From the cell containing the given text, extract its center point as (x, y) coordinate. 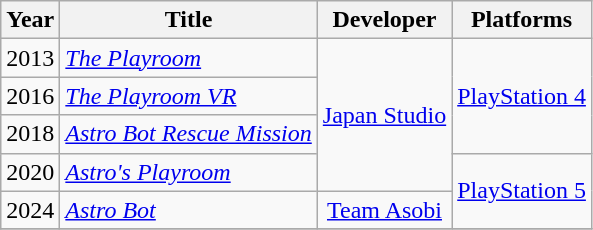
Astro's Playroom (188, 172)
Year (30, 20)
Developer (384, 20)
Title (188, 20)
2013 (30, 58)
Japan Studio (384, 115)
Astro Bot (188, 210)
Platforms (522, 20)
The Playroom (188, 58)
2016 (30, 96)
The Playroom VR (188, 96)
Team Asobi (384, 210)
PlayStation 5 (522, 191)
2024 (30, 210)
PlayStation 4 (522, 96)
Astro Bot Rescue Mission (188, 134)
2020 (30, 172)
2018 (30, 134)
